Find where the given text appears and provide that cell's center as (X, Y) coordinate. 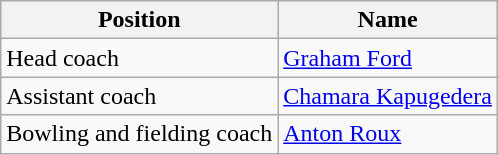
Chamara Kapugedera (388, 96)
Graham Ford (388, 58)
Head coach (140, 58)
Bowling and fielding coach (140, 134)
Assistant coach (140, 96)
Name (388, 20)
Anton Roux (388, 134)
Position (140, 20)
